Identify which cell holds the provided text, then report its (x, y) central coordinate. 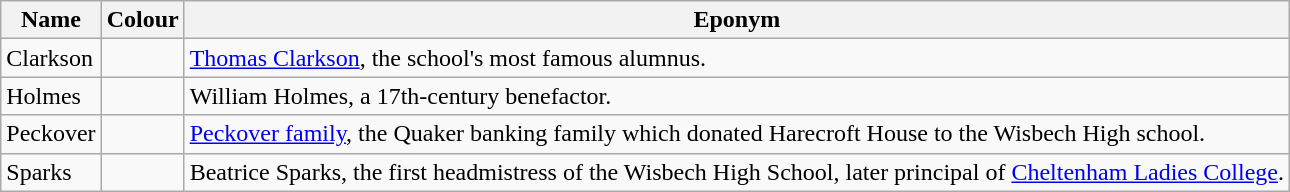
Beatrice Sparks, the first headmistress of the Wisbech High School, later principal of Cheltenham Ladies College. (736, 172)
William Holmes, a 17th-century benefactor. (736, 96)
Clarkson (51, 58)
Eponym (736, 20)
Peckover (51, 134)
Colour (142, 20)
Holmes (51, 96)
Sparks (51, 172)
Name (51, 20)
Peckover family, the Quaker banking family which donated Harecroft House to the Wisbech High school. (736, 134)
Thomas Clarkson, the school's most famous alumnus. (736, 58)
